Output the [x, y] coordinate of the center of the cell containing the given text.  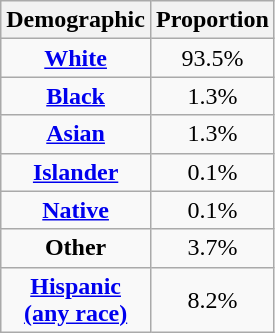
Proportion [212, 20]
Native [76, 210]
Islander [76, 172]
Black [76, 96]
Hispanic(any race) [76, 300]
Asian [76, 134]
3.7% [212, 248]
White [76, 58]
Other [76, 248]
8.2% [212, 300]
Demographic [76, 20]
93.5% [212, 58]
